Return the (x, y) coordinate for the center point of the cell that contains the specified text.  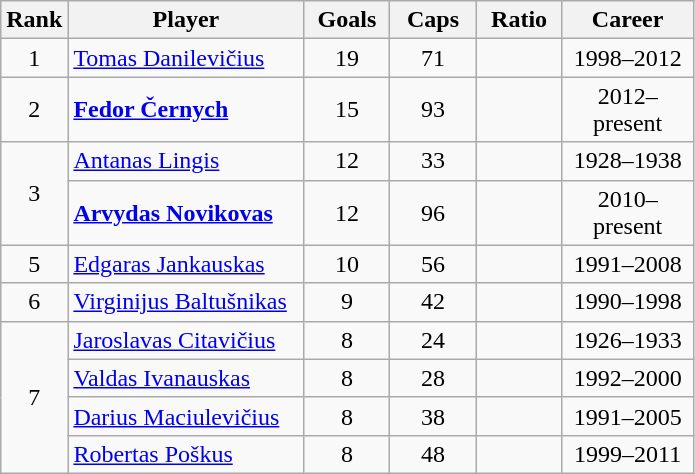
1991–2005 (628, 416)
2 (34, 110)
Jaroslavas Citavičius (186, 340)
3 (34, 194)
42 (433, 302)
24 (433, 340)
93 (433, 110)
1 (34, 58)
Goals (347, 20)
Darius Maciulevičius (186, 416)
Antanas Lingis (186, 161)
7 (34, 397)
71 (433, 58)
Edgaras Jankauskas (186, 264)
Career (628, 20)
Player (186, 20)
9 (347, 302)
Ratio (519, 20)
2012–present (628, 110)
33 (433, 161)
48 (433, 454)
10 (347, 264)
2010–present (628, 212)
Robertas Poškus (186, 454)
6 (34, 302)
5 (34, 264)
1999–2011 (628, 454)
Rank (34, 20)
19 (347, 58)
1998–2012 (628, 58)
Caps (433, 20)
1992–2000 (628, 378)
1991–2008 (628, 264)
1990–1998 (628, 302)
28 (433, 378)
Fedor Černych (186, 110)
Virginijus Baltušnikas (186, 302)
15 (347, 110)
96 (433, 212)
38 (433, 416)
Arvydas Novikovas (186, 212)
1928–1938 (628, 161)
Tomas Danilevičius (186, 58)
1926–1933 (628, 340)
Valdas Ivanauskas (186, 378)
56 (433, 264)
